Return the (x, y) coordinate for the center point of the cell that contains the specified text.  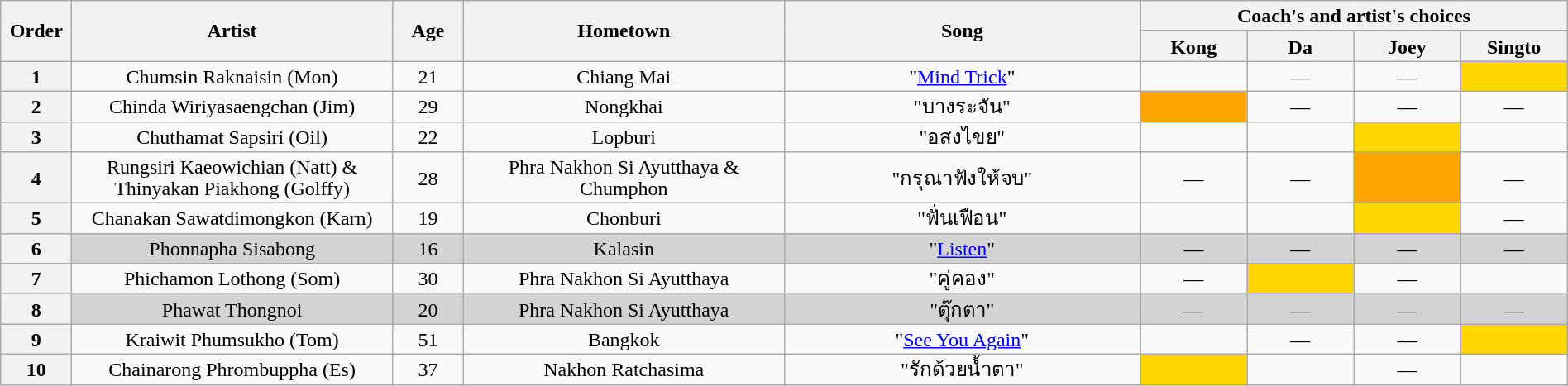
Joey (1408, 46)
"See You Again" (963, 339)
16 (428, 248)
Chiang Mai (624, 76)
"กรุณาฟังให้จบ" (963, 178)
Chuthamat Sapsiri (Oil) (232, 137)
Chainarong Phrombuppha (Es) (232, 369)
Chonburi (624, 218)
Phawat Thongnoi (232, 309)
"Listen" (963, 248)
8 (36, 309)
7 (36, 279)
Coach's and artist's choices (1355, 17)
"Mind Trick" (963, 76)
6 (36, 248)
2 (36, 106)
Phonnapha Sisabong (232, 248)
Age (428, 31)
Bangkok (624, 339)
"อสงไขย" (963, 137)
Artist (232, 31)
Nakhon Ratchasima (624, 369)
Rungsiri Kaeowichian (Natt) & Thinyakan Piakhong (Golffy) (232, 178)
"ตุ๊กตา" (963, 309)
Lopburi (624, 137)
Phra Nakhon Si Ayutthaya & Chumphon (624, 178)
Chinda Wiriyasaengchan (Jim) (232, 106)
3 (36, 137)
28 (428, 178)
20 (428, 309)
Order (36, 31)
Nongkhai (624, 106)
"คู่คอง" (963, 279)
"รักด้วยน้ำตา" (963, 369)
30 (428, 279)
5 (36, 218)
"บางระจัน" (963, 106)
51 (428, 339)
Kraiwit Phumsukho (Tom) (232, 339)
21 (428, 76)
Chanakan Sawatdimongkon (Karn) (232, 218)
Da (1300, 46)
4 (36, 178)
Singto (1513, 46)
Kong (1194, 46)
Song (963, 31)
19 (428, 218)
22 (428, 137)
37 (428, 369)
29 (428, 106)
Chumsin Raknaisin (Mon) (232, 76)
10 (36, 369)
Phichamon Lothong (Som) (232, 279)
Hometown (624, 31)
"ฟั่นเฟือน" (963, 218)
1 (36, 76)
9 (36, 339)
Kalasin (624, 248)
